For the text-containing cell, return its midpoint in [x, y] coordinate format. 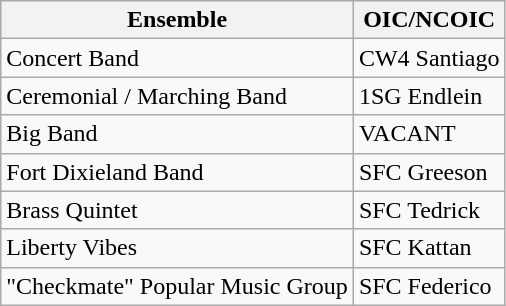
Concert Band [178, 58]
SFC Tedrick [429, 210]
SFC Greeson [429, 172]
Big Band [178, 134]
Ensemble [178, 20]
SFC Federico [429, 286]
Brass Quintet [178, 210]
OIC/NCOIC [429, 20]
1SG Endlein [429, 96]
Ceremonial / Marching Band [178, 96]
Liberty Vibes [178, 248]
CW4 Santiago [429, 58]
Fort Dixieland Band [178, 172]
VACANT [429, 134]
SFC Kattan [429, 248]
"Checkmate" Popular Music Group [178, 286]
